Search for the cell housing the specified text and yield its [x, y] center coordinate. 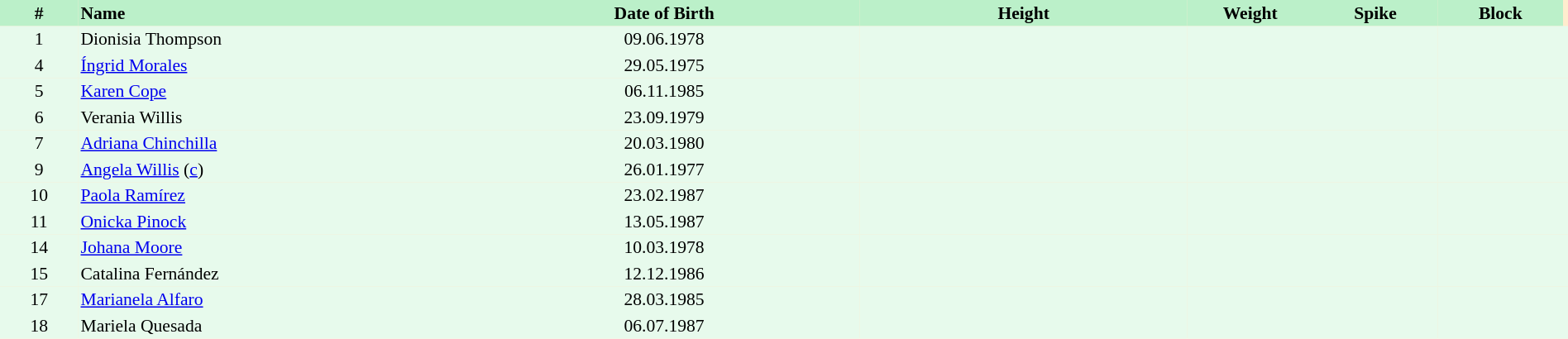
6 [39, 117]
Íngrid Morales [273, 65]
Spike [1374, 13]
18 [39, 326]
Johana Moore [273, 248]
29.05.1975 [664, 65]
Name [273, 13]
13.05.1987 [664, 222]
14 [39, 248]
Angela Willis (c) [273, 169]
20.03.1980 [664, 144]
Onicka Pinock [273, 222]
Karen Cope [273, 91]
Date of Birth [664, 13]
09.06.1978 [664, 40]
Paola Ramírez [273, 195]
23.02.1987 [664, 195]
17 [39, 299]
11 [39, 222]
Weight [1250, 13]
7 [39, 144]
4 [39, 65]
10.03.1978 [664, 248]
5 [39, 91]
12.12.1986 [664, 274]
1 [39, 40]
Block [1500, 13]
15 [39, 274]
26.01.1977 [664, 169]
9 [39, 169]
10 [39, 195]
Marianela Alfaro [273, 299]
Catalina Fernández [273, 274]
06.11.1985 [664, 91]
Height [1024, 13]
Verania Willis [273, 117]
# [39, 13]
Mariela Quesada [273, 326]
28.03.1985 [664, 299]
23.09.1979 [664, 117]
Dionisia Thompson [273, 40]
06.07.1987 [664, 326]
Adriana Chinchilla [273, 144]
